Pinpoint the cell where the given text exists, returning its (X, Y) midpoint coordinate. 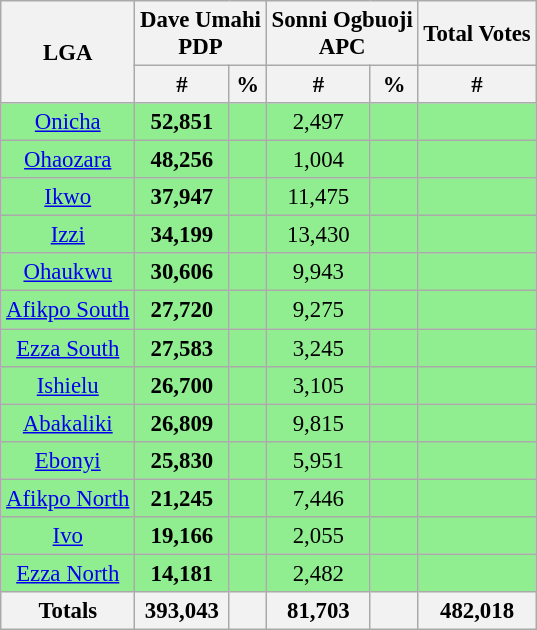
Sonni OgbuojiAPC (342, 34)
Total Votes (477, 34)
9,815 (318, 423)
27,720 (182, 310)
19,166 (182, 536)
81,703 (318, 611)
2,482 (318, 573)
LGA (68, 52)
21,245 (182, 498)
30,606 (182, 273)
Ohaukwu (68, 273)
2,055 (318, 536)
48,256 (182, 160)
37,947 (182, 197)
52,851 (182, 122)
14,181 (182, 573)
Ishielu (68, 385)
Afikpo North (68, 498)
25,830 (182, 460)
Afikpo South (68, 310)
Ivo (68, 536)
Ezza South (68, 348)
Ikwo (68, 197)
9,943 (318, 273)
Totals (68, 611)
1,004 (318, 160)
Dave UmahiPDP (200, 34)
13,430 (318, 235)
11,475 (318, 197)
3,105 (318, 385)
2,497 (318, 122)
Onicha (68, 122)
34,199 (182, 235)
393,043 (182, 611)
9,275 (318, 310)
7,446 (318, 498)
26,809 (182, 423)
26,700 (182, 385)
Izzi (68, 235)
Ezza North (68, 573)
5,951 (318, 460)
Abakaliki (68, 423)
3,245 (318, 348)
482,018 (477, 611)
27,583 (182, 348)
Ohaozara (68, 160)
Ebonyi (68, 460)
